Detect which cell encompasses the target text, then output its (X, Y) center coordinate. 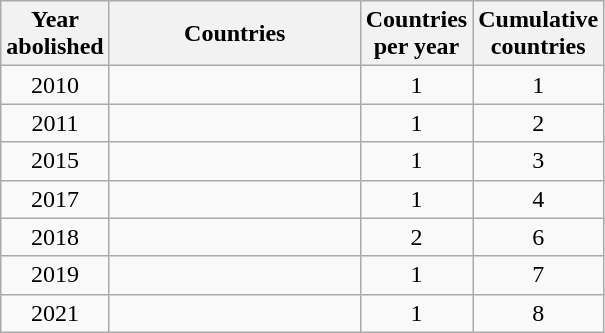
2019 (55, 275)
6 (538, 237)
Cumulative countries (538, 34)
2021 (55, 313)
8 (538, 313)
Countries per year (416, 34)
2010 (55, 85)
2011 (55, 123)
2017 (55, 199)
Countries (234, 34)
4 (538, 199)
2015 (55, 161)
7 (538, 275)
2018 (55, 237)
Year abolished (55, 34)
3 (538, 161)
